Find where the given text appears and provide that cell's center as (X, Y) coordinate. 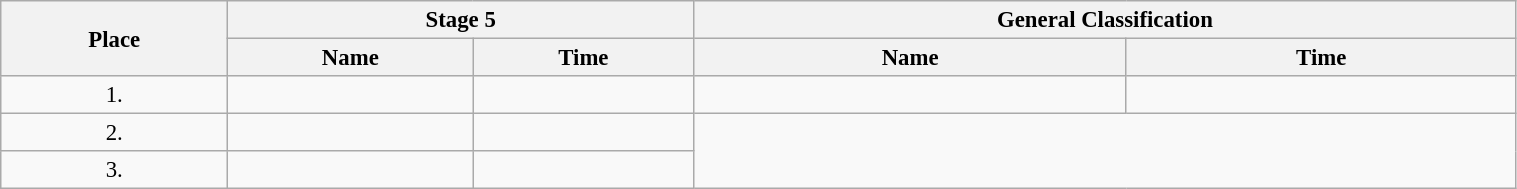
Place (114, 38)
Stage 5 (461, 20)
3. (114, 170)
General Classification (1105, 20)
1. (114, 95)
2. (114, 133)
